Search for the cell housing the specified text and yield its (x, y) center coordinate. 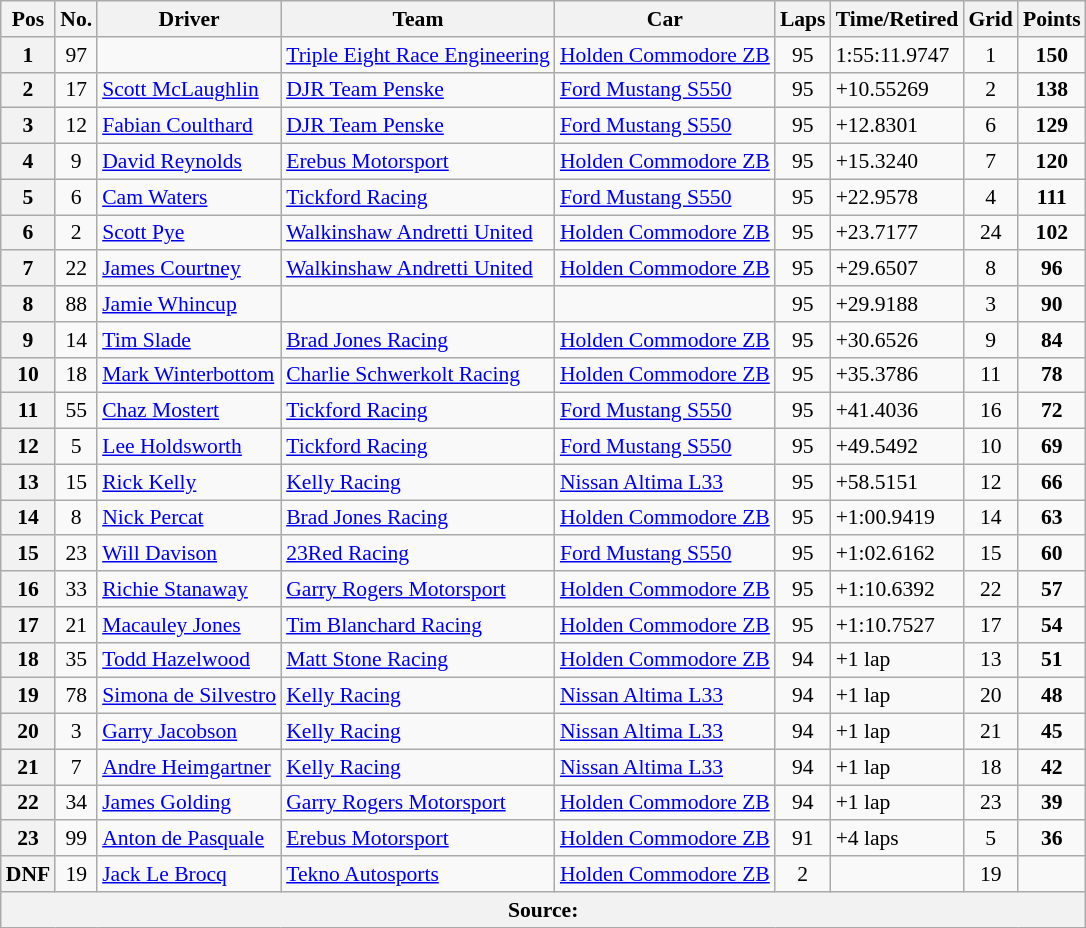
84 (1052, 340)
35 (76, 660)
Andre Heimgartner (189, 767)
Rick Kelly (189, 482)
DNF (28, 874)
Driver (189, 19)
Tim Blanchard Racing (418, 625)
69 (1052, 447)
Pos (28, 19)
James Golding (189, 803)
Anton de Pasquale (189, 839)
+1:00.9419 (898, 518)
+12.8301 (898, 126)
99 (76, 839)
+10.55269 (898, 90)
Nick Percat (189, 518)
+35.3786 (898, 375)
Grid (990, 19)
James Courtney (189, 269)
24 (990, 233)
Will Davison (189, 554)
+23.7177 (898, 233)
Tekno Autosports (418, 874)
+41.4036 (898, 411)
+29.6507 (898, 269)
1:55:11.9747 (898, 55)
91 (803, 839)
Team (418, 19)
Jack Le Brocq (189, 874)
Scott Pye (189, 233)
66 (1052, 482)
Points (1052, 19)
+4 laps (898, 839)
23Red Racing (418, 554)
Lee Holdsworth (189, 447)
Car (665, 19)
+58.5151 (898, 482)
+1:10.7527 (898, 625)
+15.3240 (898, 162)
Laps (803, 19)
36 (1052, 839)
Cam Waters (189, 197)
48 (1052, 696)
33 (76, 589)
Simona de Silvestro (189, 696)
+22.9578 (898, 197)
Fabian Coulthard (189, 126)
51 (1052, 660)
97 (76, 55)
150 (1052, 55)
96 (1052, 269)
Tim Slade (189, 340)
+1:02.6162 (898, 554)
120 (1052, 162)
102 (1052, 233)
63 (1052, 518)
Macauley Jones (189, 625)
72 (1052, 411)
+1:10.6392 (898, 589)
David Reynolds (189, 162)
Charlie Schwerkolt Racing (418, 375)
60 (1052, 554)
129 (1052, 126)
90 (1052, 304)
Jamie Whincup (189, 304)
Triple Eight Race Engineering (418, 55)
No. (76, 19)
42 (1052, 767)
Mark Winterbottom (189, 375)
Richie Stanaway (189, 589)
55 (76, 411)
Scott McLaughlin (189, 90)
+30.6526 (898, 340)
45 (1052, 732)
Matt Stone Racing (418, 660)
138 (1052, 90)
34 (76, 803)
Garry Jacobson (189, 732)
+49.5492 (898, 447)
Time/Retired (898, 19)
39 (1052, 803)
111 (1052, 197)
54 (1052, 625)
Todd Hazelwood (189, 660)
Chaz Mostert (189, 411)
+29.9188 (898, 304)
57 (1052, 589)
88 (76, 304)
Source: (544, 910)
